Determine the (X, Y) coordinate at the center of the cell enclosing the given text.  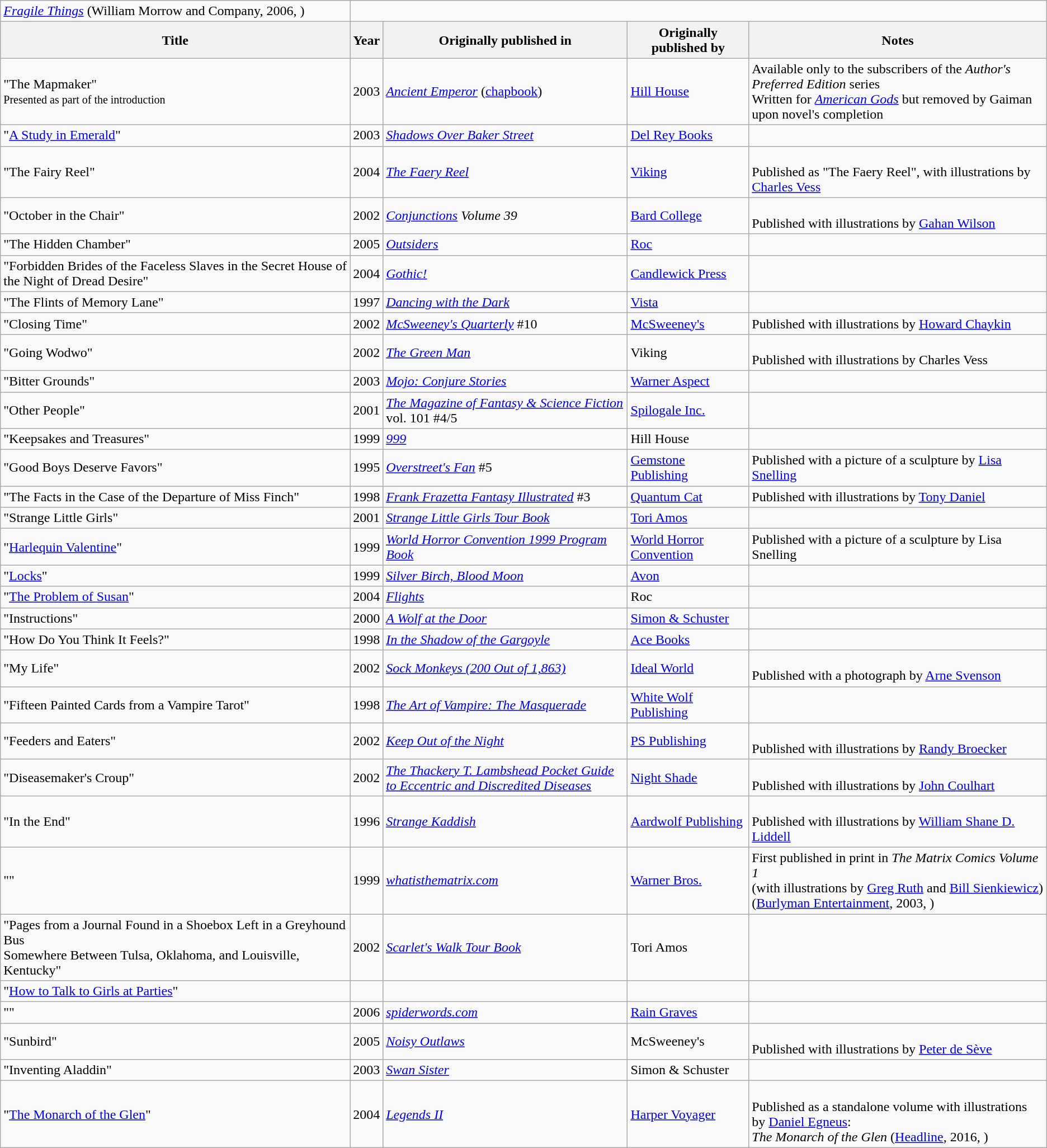
Aardwolf Publishing (688, 821)
"The Hidden Chamber" (176, 244)
Avon (688, 576)
2006 (367, 1013)
"The Mapmaker"Presented as part of the introduction (176, 92)
"The Flints of Memory Lane" (176, 302)
Published with illustrations by Tony Daniel (898, 497)
First published in print in The Matrix Comics Volume 1(with illustrations by Greg Ruth and Bill Sienkiewicz)(Burlyman Entertainment, 2003, ) (898, 881)
"A Study in Emerald" (176, 135)
Shadows Over Baker Street (506, 135)
The Magazine of Fantasy & Science Fiction vol. 101 #4/5 (506, 410)
"The Monarch of the Glen" (176, 1114)
Ancient Emperor (chapbook) (506, 92)
Published with illustrations by Gahan Wilson (898, 216)
Published with illustrations by John Coulhart (898, 778)
"The Problem of Susan" (176, 597)
Scarlet's Walk Tour Book (506, 948)
"Pages from a Journal Found in a Shoebox Left in a Greyhound BusSomewhere Between Tulsa, Oklahoma, and Louisville, Kentucky" (176, 948)
Harper Voyager (688, 1114)
"Going Wodwo" (176, 352)
"Instructions" (176, 618)
Sock Monkeys (200 Out of 1,863) (506, 668)
"Bitter Grounds" (176, 381)
Mojo: Conjure Stories (506, 381)
Keep Out of the Night (506, 741)
"Closing Time" (176, 323)
Frank Frazetta Fantasy Illustrated #3 (506, 497)
World Horror Convention (688, 547)
"In the End" (176, 821)
Rain Graves (688, 1013)
Dancing with the Dark (506, 302)
White Wolf Publishing (688, 705)
"Strange Little Girls" (176, 518)
spiderwords.com (506, 1013)
Strange Kaddish (506, 821)
Vista (688, 302)
"October in the Chair" (176, 216)
1995 (367, 468)
The Green Man (506, 352)
Conjunctions Volume 39 (506, 216)
Fragile Things (William Morrow and Company, 2006, ) (176, 11)
"Fifteen Painted Cards from a Vampire Tarot" (176, 705)
Originally published in (506, 40)
1996 (367, 821)
Outsiders (506, 244)
Available only to the subscribers of the Author's Preferred Edition seriesWritten for American Gods but removed by Gaiman upon novel's completion (898, 92)
"How Do You Think It Feels?" (176, 639)
"Forbidden Brides of the Faceless Slaves in the Secret House of the Night of Dread Desire" (176, 273)
"How to Talk to Girls at Parties" (176, 991)
Published with a photograph by Arne Svenson (898, 668)
Originally published by (688, 40)
Night Shade (688, 778)
1997 (367, 302)
Noisy Outlaws (506, 1042)
The Thackery T. Lambshead Pocket Guideto Eccentric and Discredited Diseases (506, 778)
"Feeders and Eaters" (176, 741)
Legends II (506, 1114)
Swan Sister (506, 1070)
Gemstone Publishing (688, 468)
"Sunbird" (176, 1042)
Ideal World (688, 668)
"Good Boys Deserve Favors" (176, 468)
Silver Birch, Blood Moon (506, 576)
Published as "The Faery Reel", with illustrations by Charles Vess (898, 172)
Spilogale Inc. (688, 410)
Strange Little Girls Tour Book (506, 518)
Published with illustrations by Peter de Sève (898, 1042)
Published as a standalone volume with illustrations by Daniel Egneus:The Monarch of the Glen (Headline, 2016, ) (898, 1114)
999 (506, 439)
The Faery Reel (506, 172)
Del Rey Books (688, 135)
"The Fairy Reel" (176, 172)
Flights (506, 597)
"Diseasemaker's Croup" (176, 778)
"Keepsakes and Treasures" (176, 439)
Ace Books (688, 639)
2000 (367, 618)
Bard College (688, 216)
Warner Bros. (688, 881)
In the Shadow of the Gargoyle (506, 639)
"Inventing Aladdin" (176, 1070)
Gothic! (506, 273)
Published with illustrations by Charles Vess (898, 352)
"Other People" (176, 410)
Year (367, 40)
A Wolf at the Door (506, 618)
PS Publishing (688, 741)
Title (176, 40)
Published with illustrations by Randy Broecker (898, 741)
Quantum Cat (688, 497)
whatisthematrix.com (506, 881)
Overstreet's Fan #5 (506, 468)
World Horror Convention 1999 Program Book (506, 547)
Candlewick Press (688, 273)
"My Life" (176, 668)
Published with illustrations by William Shane D. Liddell (898, 821)
McSweeney's Quarterly #10 (506, 323)
Notes (898, 40)
Warner Aspect (688, 381)
Published with illustrations by Howard Chaykin (898, 323)
"Locks" (176, 576)
The Art of Vampire: The Masquerade (506, 705)
"The Facts in the Case of the Departure of Miss Finch" (176, 497)
"Harlequin Valentine" (176, 547)
